Find where the given text appears and provide that cell's center as [x, y] coordinate. 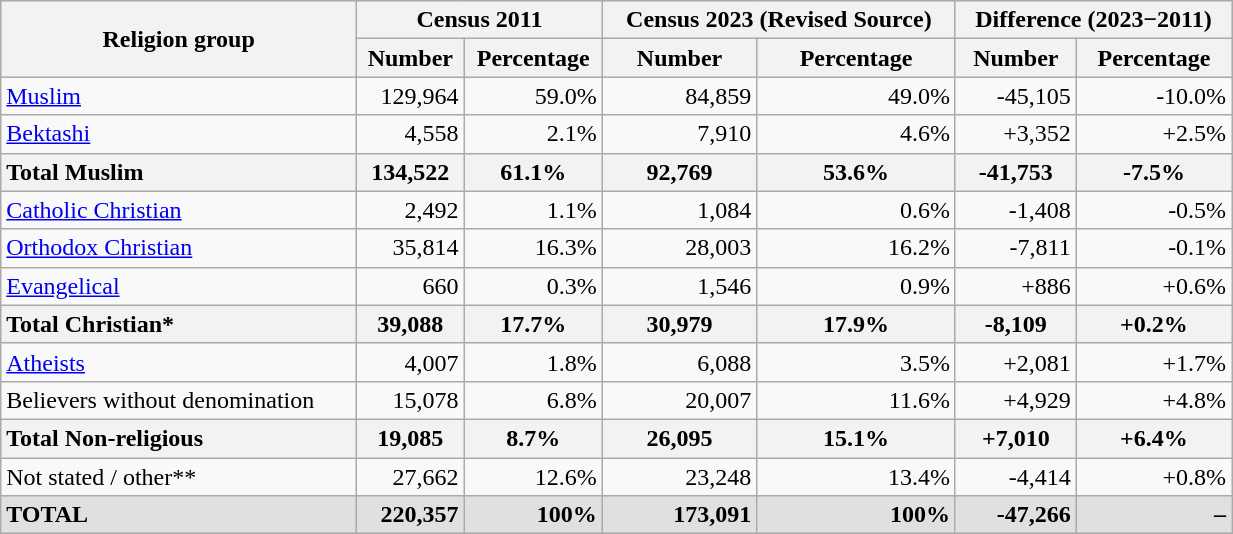
16.3% [533, 248]
Difference (2023−2011) [1093, 20]
Not stated / other** [179, 477]
TOTAL [179, 515]
-4,414 [1016, 477]
23,248 [680, 477]
+6.4% [1154, 438]
26,095 [680, 438]
49.0% [856, 96]
+3,352 [1016, 134]
Total Muslim [179, 172]
Atheists [179, 362]
17.7% [533, 324]
53.6% [856, 172]
-7,811 [1016, 248]
+2.5% [1154, 134]
2,492 [411, 210]
+886 [1016, 286]
1.8% [533, 362]
1,084 [680, 210]
Religion group [179, 39]
-7.5% [1154, 172]
+2,081 [1016, 362]
19,085 [411, 438]
-0.5% [1154, 210]
+4.8% [1154, 400]
7,910 [680, 134]
Total Christian* [179, 324]
11.6% [856, 400]
173,091 [680, 515]
-8,109 [1016, 324]
+0.2% [1154, 324]
1,546 [680, 286]
15.1% [856, 438]
Believers without denomination [179, 400]
4,007 [411, 362]
4.6% [856, 134]
2.1% [533, 134]
Census 2011 [480, 20]
Evangelical [179, 286]
Muslim [179, 96]
660 [411, 286]
+0.6% [1154, 286]
59.0% [533, 96]
35,814 [411, 248]
+7,010 [1016, 438]
-1,408 [1016, 210]
4,558 [411, 134]
Total Non-religious [179, 438]
+4,929 [1016, 400]
12.6% [533, 477]
+0.8% [1154, 477]
-45,105 [1016, 96]
220,357 [411, 515]
6,088 [680, 362]
8.7% [533, 438]
-47,266 [1016, 515]
Bektashi [179, 134]
– [1154, 515]
16.2% [856, 248]
27,662 [411, 477]
15,078 [411, 400]
20,007 [680, 400]
84,859 [680, 96]
17.9% [856, 324]
Orthodox Christian [179, 248]
129,964 [411, 96]
1.1% [533, 210]
-0.1% [1154, 248]
30,979 [680, 324]
134,522 [411, 172]
-10.0% [1154, 96]
0.6% [856, 210]
Catholic Christian [179, 210]
+1.7% [1154, 362]
-41,753 [1016, 172]
6.8% [533, 400]
28,003 [680, 248]
0.9% [856, 286]
0.3% [533, 286]
61.1% [533, 172]
39,088 [411, 324]
13.4% [856, 477]
3.5% [856, 362]
92,769 [680, 172]
Census 2023 (Revised Source) [778, 20]
